Output the [x, y] coordinate of the center of the cell containing the given text.  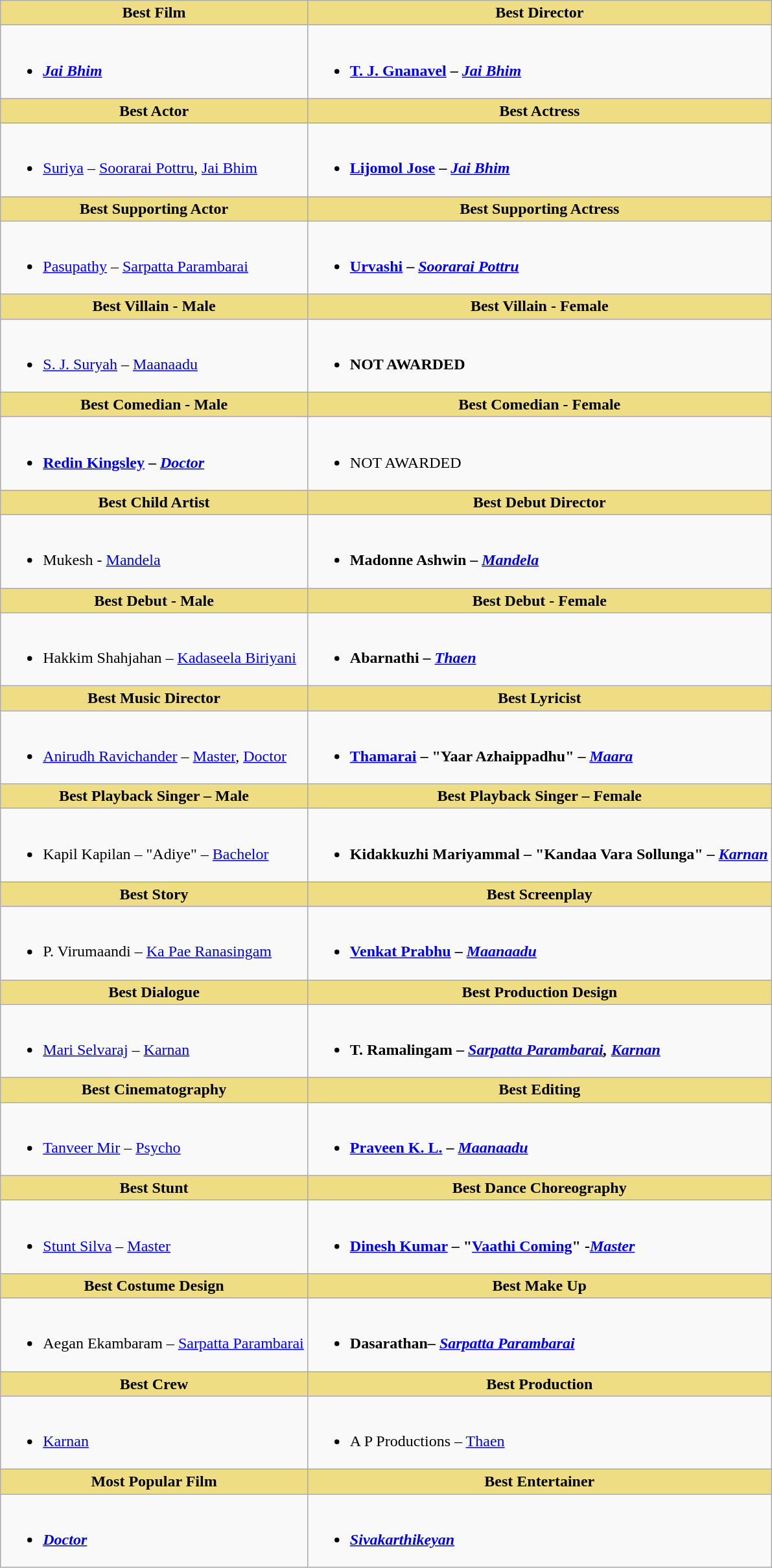
Suriya – Soorarai Pottru, Jai Bhim [154, 159]
Best Film [154, 13]
Aegan Ekambaram – Sarpatta Parambarai [154, 1335]
Mari Selvaraj – Karnan [154, 1041]
Best Debut - Female [539, 601]
Best Actor [154, 111]
Thamarai – "Yaar Azhaippadhu" – Maara [539, 748]
Best Production [539, 1383]
Pasupathy – Sarpatta Parambarai [154, 258]
Best Make Up [539, 1286]
Jai Bhim [154, 62]
Karnan [154, 1433]
Best Comedian - Female [539, 404]
Dinesh Kumar – "Vaathi Coming" -Master [539, 1236]
Best Story [154, 894]
Best Lyricist [539, 698]
Best Dance Choreography [539, 1188]
Best Villain - Female [539, 306]
P. Virumaandi – Ka Pae Ranasingam [154, 943]
Best Playback Singer – Male [154, 796]
Best Entertainer [539, 1482]
Dasarathan– Sarpatta Parambarai [539, 1335]
Best Stunt [154, 1188]
Best Playback Singer – Female [539, 796]
Best Production Design [539, 992]
Abarnathi – Thaen [539, 649]
S. J. Suryah – Maanaadu [154, 355]
Best Actress [539, 111]
Redin Kingsley – Doctor [154, 454]
Best Comedian - Male [154, 404]
Stunt Silva – Master [154, 1236]
Best Music Director [154, 698]
Best Costume Design [154, 1286]
Kapil Kapilan – "Adiye" – Bachelor [154, 845]
Sivakarthikeyan [539, 1530]
Best Supporting Actress [539, 209]
Doctor [154, 1530]
Best Dialogue [154, 992]
Tanveer Mir – Psycho [154, 1139]
Best Director [539, 13]
Best Screenplay [539, 894]
Praveen K. L. – Maanaadu [539, 1139]
Best Editing [539, 1090]
Most Popular Film [154, 1482]
Best Crew [154, 1383]
Kidakkuzhi Mariyammal – "Kandaa Vara Sollunga" – Karnan [539, 845]
Lijomol Jose – Jai Bhim [539, 159]
Best Debut - Male [154, 601]
Venkat Prabhu – Maanaadu [539, 943]
Best Child Artist [154, 502]
T. J. Gnanavel – Jai Bhim [539, 62]
Best Villain - Male [154, 306]
Best Debut Director [539, 502]
Mukesh - Mandela [154, 551]
T. Ramalingam – Sarpatta Parambarai, Karnan [539, 1041]
Urvashi – Soorarai Pottru [539, 258]
Best Supporting Actor [154, 209]
Best Cinematography [154, 1090]
Anirudh Ravichander – Master, Doctor [154, 748]
Hakkim Shahjahan – Kadaseela Biriyani [154, 649]
Madonne Ashwin – Mandela [539, 551]
A P Productions – Thaen [539, 1433]
